Find where the given text appears and provide that cell's center as (X, Y) coordinate. 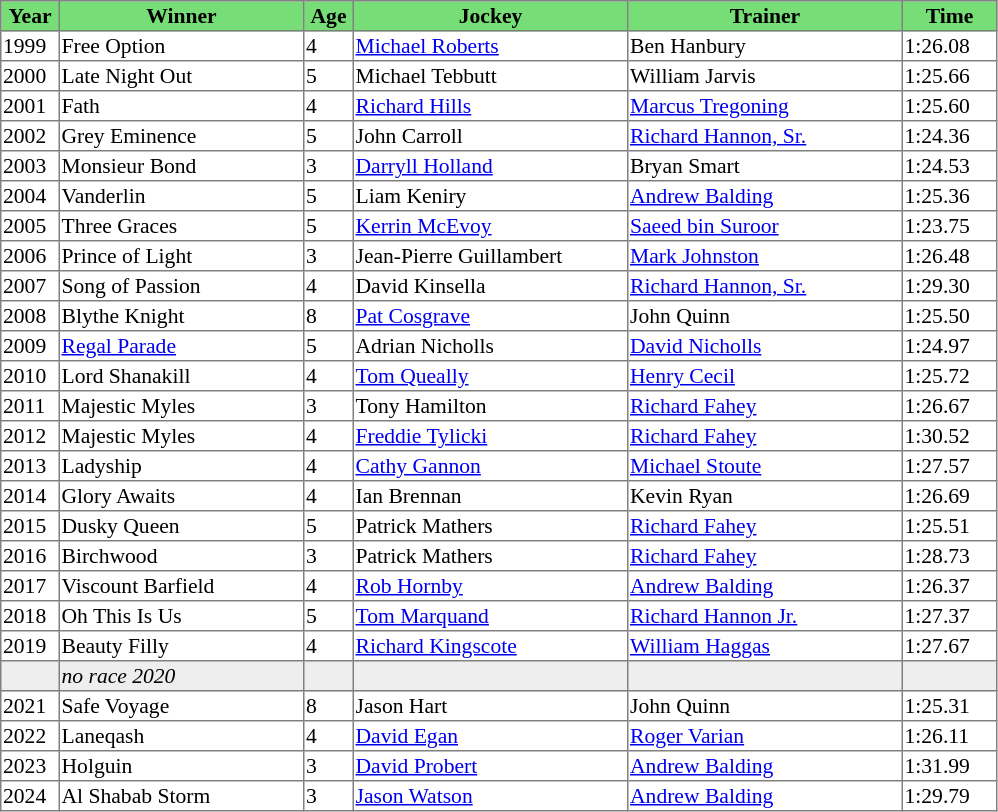
Trainer (765, 16)
1:31.99 (949, 766)
Oh This Is Us (181, 616)
William Haggas (765, 646)
Year (30, 16)
Tom Marquand (490, 616)
Pat Cosgrave (490, 316)
2001 (30, 106)
2014 (30, 496)
Lord Shanakill (181, 376)
Grey Eminence (181, 136)
Time (949, 16)
1:27.67 (949, 646)
1:29.79 (949, 796)
Viscount Barfield (181, 586)
Beauty Filly (181, 646)
1:26.69 (949, 496)
Freddie Tylicki (490, 436)
2004 (30, 196)
2022 (30, 736)
1:28.73 (949, 556)
Glory Awaits (181, 496)
Richard Hannon Jr. (765, 616)
Tom Queally (490, 376)
Richard Kingscote (490, 646)
1:23.75 (949, 226)
Three Graces (181, 226)
David Egan (490, 736)
Roger Varian (765, 736)
Free Option (181, 46)
1:29.30 (949, 286)
John Carroll (490, 136)
1:25.66 (949, 76)
1:24.97 (949, 346)
2021 (30, 706)
Winner (181, 16)
1999 (30, 46)
Cathy Gannon (490, 466)
2023 (30, 766)
Michael Stoute (765, 466)
Age (329, 16)
1:26.48 (949, 256)
Kevin Ryan (765, 496)
Regal Parade (181, 346)
1:27.37 (949, 616)
2016 (30, 556)
Al Shabab Storm (181, 796)
1:27.57 (949, 466)
Jason Watson (490, 796)
Darryll Holland (490, 166)
2007 (30, 286)
Jason Hart (490, 706)
Blythe Knight (181, 316)
1:26.11 (949, 736)
David Probert (490, 766)
Ladyship (181, 466)
Birchwood (181, 556)
2015 (30, 526)
Holguin (181, 766)
2006 (30, 256)
2003 (30, 166)
Saeed bin Suroor (765, 226)
Dusky Queen (181, 526)
2013 (30, 466)
Marcus Tregoning (765, 106)
Rob Hornby (490, 586)
Prince of Light (181, 256)
1:24.53 (949, 166)
1:25.31 (949, 706)
Jockey (490, 16)
Song of Passion (181, 286)
2018 (30, 616)
Laneqash (181, 736)
1:25.50 (949, 316)
1:30.52 (949, 436)
Kerrin McEvoy (490, 226)
2002 (30, 136)
2000 (30, 76)
2010 (30, 376)
Mark Johnston (765, 256)
William Jarvis (765, 76)
Tony Hamilton (490, 406)
2012 (30, 436)
Safe Voyage (181, 706)
Richard Hills (490, 106)
Michael Tebbutt (490, 76)
1:25.60 (949, 106)
Ben Hanbury (765, 46)
Jean-Pierre Guillambert (490, 256)
Michael Roberts (490, 46)
Liam Keniry (490, 196)
1:26.08 (949, 46)
1:25.72 (949, 376)
2024 (30, 796)
2017 (30, 586)
2011 (30, 406)
Adrian Nicholls (490, 346)
Fath (181, 106)
1:25.36 (949, 196)
Henry Cecil (765, 376)
David Kinsella (490, 286)
1:25.51 (949, 526)
Bryan Smart (765, 166)
2009 (30, 346)
Monsieur Bond (181, 166)
Vanderlin (181, 196)
David Nicholls (765, 346)
2019 (30, 646)
1:26.67 (949, 406)
1:24.36 (949, 136)
2005 (30, 226)
Late Night Out (181, 76)
no race 2020 (181, 676)
Ian Brennan (490, 496)
2008 (30, 316)
1:26.37 (949, 586)
